Capture the cell that displays the provided text and extract its [X, Y] central coordinate. 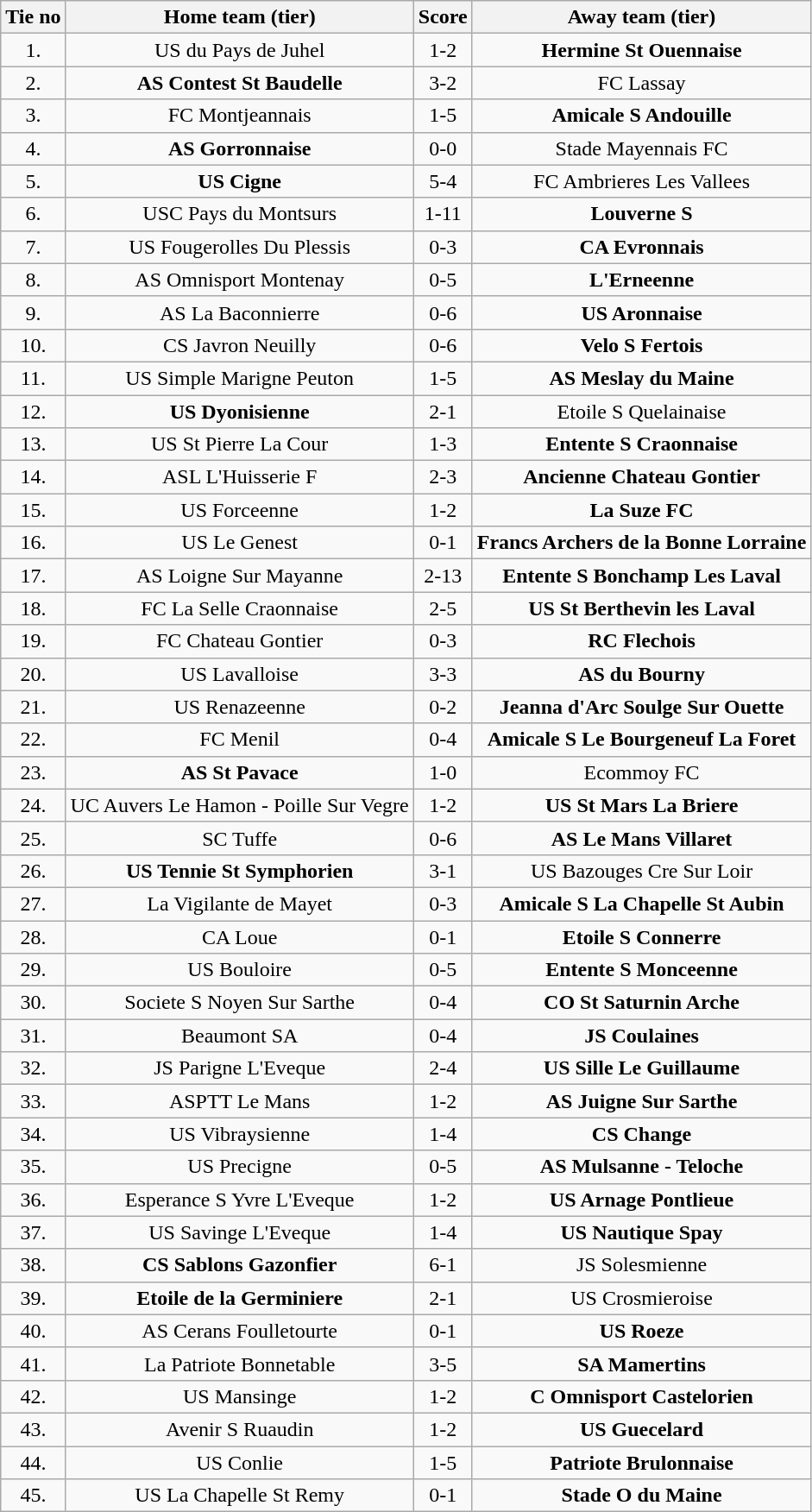
9. [33, 312]
USC Pays du Montsurs [240, 214]
Amicale S La Chapelle St Aubin [642, 904]
5-4 [443, 181]
17. [33, 576]
Jeanna d'Arc Soulge Sur Ouette [642, 707]
Etoile de la Germiniere [240, 1298]
6. [33, 214]
US du Pays de Juhel [240, 50]
AS Gorronnaise [240, 148]
8. [33, 280]
4. [33, 148]
19. [33, 641]
CS Change [642, 1134]
AS Contest St Baudelle [240, 83]
3-2 [443, 83]
Amicale S Le Bourgeneuf La Foret [642, 740]
CS Sablons Gazonfier [240, 1265]
FC Chateau Gontier [240, 641]
Ecommoy FC [642, 772]
35. [33, 1167]
US Vibraysienne [240, 1134]
Beaumont SA [240, 1036]
US Aronnaise [642, 312]
US Sille Le Guillaume [642, 1068]
2-5 [443, 608]
US Bouloire [240, 970]
28. [33, 936]
L'Erneenne [642, 280]
26. [33, 871]
FC Montjeannais [240, 116]
3-1 [443, 871]
Stade O du Maine [642, 1496]
38. [33, 1265]
US Simple Marigne Peuton [240, 378]
US Renazeenne [240, 707]
Avenir S Ruaudin [240, 1429]
22. [33, 740]
US St Mars La Briere [642, 805]
C Omnisport Castelorien [642, 1396]
29. [33, 970]
36. [33, 1200]
Etoile S Quelainaise [642, 412]
2-3 [443, 477]
39. [33, 1298]
0-0 [443, 148]
Velo S Fertois [642, 345]
US Guecelard [642, 1429]
US Arnage Pontlieue [642, 1200]
Amicale S Andouille [642, 116]
US Fougerolles Du Plessis [240, 247]
33. [33, 1101]
CA Evronnais [642, 247]
US St Pierre La Cour [240, 444]
FC La Selle Craonnaise [240, 608]
45. [33, 1496]
37. [33, 1232]
AS Juigne Sur Sarthe [642, 1101]
AS Le Mans Villaret [642, 838]
La Vigilante de Mayet [240, 904]
44. [33, 1463]
18. [33, 608]
2. [33, 83]
0-2 [443, 707]
27. [33, 904]
US Crosmieroise [642, 1298]
3-5 [443, 1364]
US Conlie [240, 1463]
CS Javron Neuilly [240, 345]
AS Cerans Foulletourte [240, 1331]
1-11 [443, 214]
RC Flechois [642, 641]
31. [33, 1036]
US Cigne [240, 181]
Entente S Bonchamp Les Laval [642, 576]
20. [33, 674]
JS Solesmienne [642, 1265]
Esperance S Yvre L'Eveque [240, 1200]
Louverne S [642, 214]
US Forceenne [240, 510]
Stade Mayennais FC [642, 148]
34. [33, 1134]
Home team (tier) [240, 17]
7. [33, 247]
SC Tuffe [240, 838]
11. [33, 378]
US Tennie St Symphorien [240, 871]
Entente S Craonnaise [642, 444]
US St Berthevin les Laval [642, 608]
5. [33, 181]
SA Mamertins [642, 1364]
42. [33, 1396]
10. [33, 345]
JS Parigne L'Eveque [240, 1068]
21. [33, 707]
Hermine St Ouennaise [642, 50]
US Savinge L'Eveque [240, 1232]
JS Coulaines [642, 1036]
15. [33, 510]
Francs Archers de la Bonne Lorraine [642, 543]
6-1 [443, 1265]
Entente S Monceenne [642, 970]
US La Chapelle St Remy [240, 1496]
1-3 [443, 444]
AS Omnisport Montenay [240, 280]
US Nautique Spay [642, 1232]
Patriote Brulonnaise [642, 1463]
US Le Genest [240, 543]
AS Loigne Sur Mayanne [240, 576]
US Mansinge [240, 1396]
Etoile S Connerre [642, 936]
Societe S Noyen Sur Sarthe [240, 1003]
2-13 [443, 576]
43. [33, 1429]
24. [33, 805]
US Lavalloise [240, 674]
AS La Baconnierre [240, 312]
41. [33, 1364]
US Precigne [240, 1167]
AS Meslay du Maine [642, 378]
16. [33, 543]
Away team (tier) [642, 17]
12. [33, 412]
32. [33, 1068]
13. [33, 444]
La Suze FC [642, 510]
23. [33, 772]
2-4 [443, 1068]
CO St Saturnin Arche [642, 1003]
AS Mulsanne - Teloche [642, 1167]
25. [33, 838]
UC Auvers Le Hamon - Poille Sur Vegre [240, 805]
AS du Bourny [642, 674]
Score [443, 17]
40. [33, 1331]
FC Lassay [642, 83]
FC Menil [240, 740]
Tie no [33, 17]
US Bazouges Cre Sur Loir [642, 871]
US Dyonisienne [240, 412]
US Roeze [642, 1331]
ASPTT Le Mans [240, 1101]
ASL L'Huisserie F [240, 477]
30. [33, 1003]
AS St Pavace [240, 772]
CA Loue [240, 936]
La Patriote Bonnetable [240, 1364]
3-3 [443, 674]
1. [33, 50]
1-0 [443, 772]
14. [33, 477]
Ancienne Chateau Gontier [642, 477]
FC Ambrieres Les Vallees [642, 181]
3. [33, 116]
